Search for the cell housing the specified text and yield its [x, y] center coordinate. 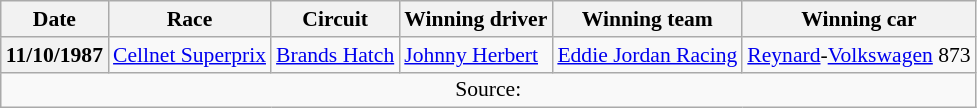
Winning car [858, 19]
Circuit [335, 19]
Winning driver [476, 19]
Johnny Herbert [476, 55]
Winning team [647, 19]
Eddie Jordan Racing [647, 55]
11/10/1987 [54, 55]
Reynard-Volkswagen 873 [858, 55]
Source: [488, 90]
Race [190, 19]
Date [54, 19]
Cellnet Superprix [190, 55]
Brands Hatch [335, 55]
